Extract the [X, Y] coordinate from the center of the cell holding the provided text.  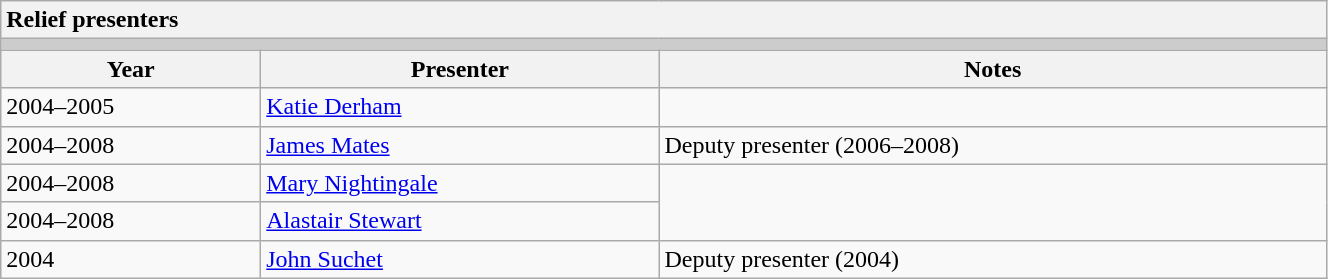
Relief presenters [664, 20]
Notes [992, 69]
John Suchet [460, 259]
2004–2005 [131, 107]
Alastair Stewart [460, 221]
Year [131, 69]
Mary Nightingale [460, 183]
Deputy presenter (2004) [992, 259]
Presenter [460, 69]
2004 [131, 259]
James Mates [460, 145]
Deputy presenter (2006–2008) [992, 145]
Katie Derham [460, 107]
